Extract the [x, y] coordinate from the center of the cell holding the provided text.  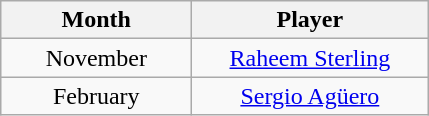
Month [96, 20]
February [96, 96]
November [96, 58]
Sergio Agüero [310, 96]
Raheem Sterling [310, 58]
Player [310, 20]
